For the text-containing cell, return its midpoint in (X, Y) coordinate format. 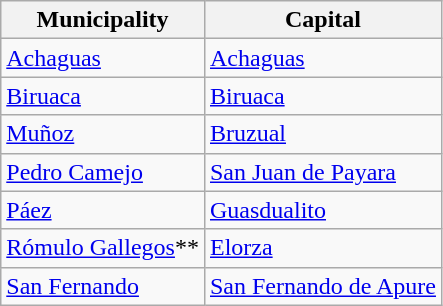
San Juan de Payara (322, 172)
San Fernando (103, 286)
Guasdualito (322, 210)
Capital (322, 20)
Rómulo Gallegos** (103, 248)
Bruzual (322, 134)
San Fernando de Apure (322, 286)
Elorza (322, 248)
Muñoz (103, 134)
Municipality (103, 20)
Páez (103, 210)
Pedro Camejo (103, 172)
